For the text-containing cell, return its midpoint in (X, Y) coordinate format. 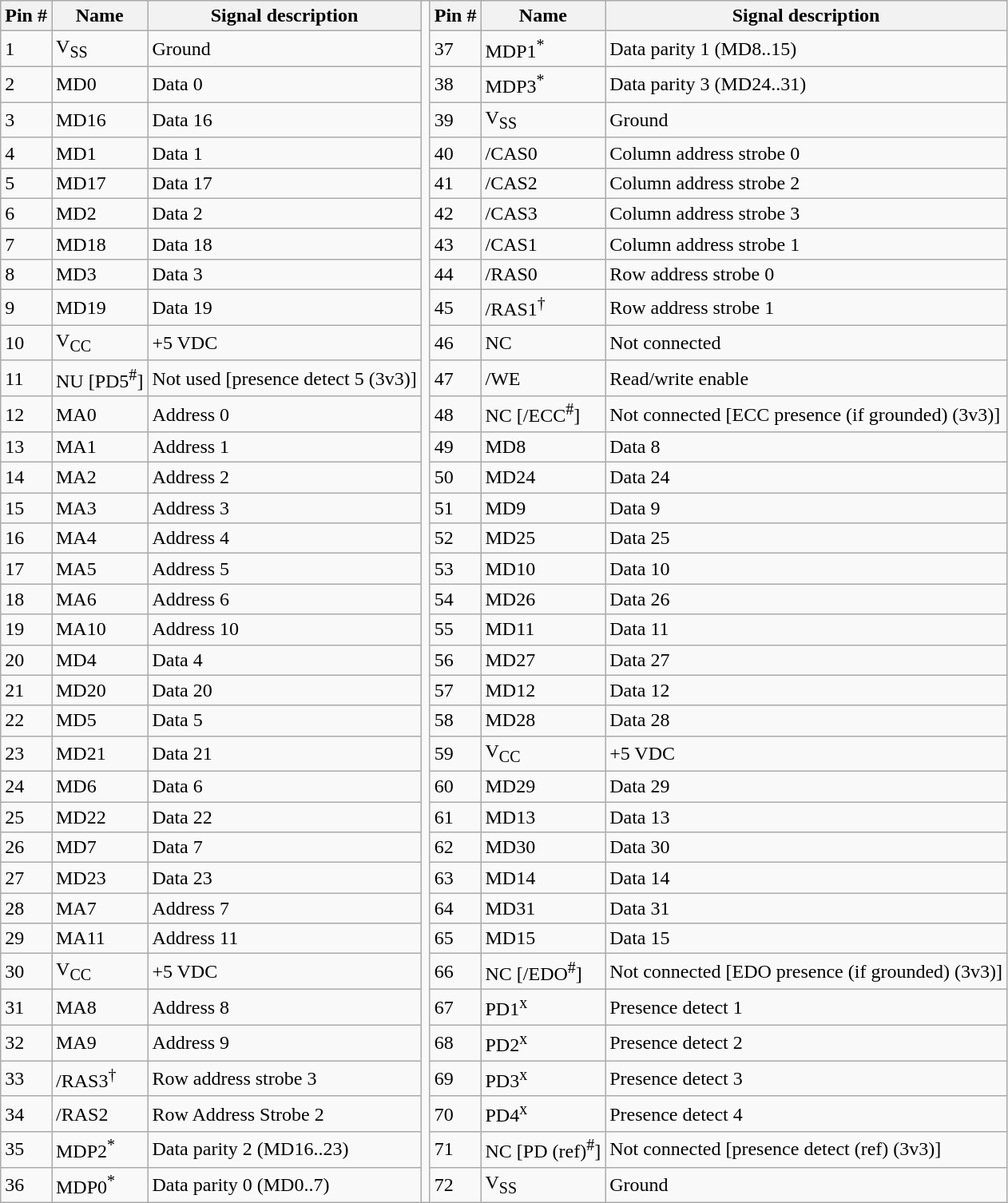
45 (455, 308)
MA9 (99, 1043)
MD1 (99, 153)
59 (455, 753)
Column address strobe 3 (807, 213)
MD7 (99, 848)
14 (26, 478)
MD13 (543, 817)
Row address strobe 0 (807, 275)
8 (26, 275)
MD30 (543, 848)
7 (26, 244)
Address 6 (284, 599)
Address 4 (284, 538)
50 (455, 478)
MA3 (99, 508)
MD25 (543, 538)
47 (455, 379)
NC (543, 343)
Data 23 (284, 878)
61 (455, 817)
MA11 (99, 939)
Address 9 (284, 1043)
Data parity 2 (MD16..23) (284, 1150)
MD4 (99, 660)
Data 16 (284, 120)
/RAS0 (543, 275)
Data 8 (807, 447)
Data 30 (807, 848)
Data 25 (807, 538)
MD24 (543, 478)
MD8 (543, 447)
24 (26, 787)
MD5 (99, 721)
65 (455, 939)
66 (455, 971)
MA5 (99, 569)
51 (455, 508)
62 (455, 848)
Address 2 (284, 478)
10 (26, 343)
41 (455, 183)
19 (26, 629)
MD27 (543, 660)
3 (26, 120)
58 (455, 721)
MD21 (99, 753)
69 (455, 1078)
MD3 (99, 275)
6 (26, 213)
Data 7 (284, 848)
MA7 (99, 908)
21 (26, 690)
5 (26, 183)
MD20 (99, 690)
12 (26, 414)
53 (455, 569)
Address 0 (284, 414)
17 (26, 569)
Not connected [EDO presence (if grounded) (3v3)] (807, 971)
36 (26, 1185)
26 (26, 848)
71 (455, 1150)
34 (26, 1114)
PD2x (543, 1043)
MDP0* (99, 1185)
Not connected [presence detect (ref) (3v3)] (807, 1150)
Column address strobe 1 (807, 244)
NC [/EDO#] (543, 971)
MD9 (543, 508)
Data parity 0 (MD0..7) (284, 1185)
18 (26, 599)
35 (26, 1150)
PD3x (543, 1078)
22 (26, 721)
Column address strobe 0 (807, 153)
13 (26, 447)
Data 17 (284, 183)
Data 20 (284, 690)
MA8 (99, 1006)
Data 6 (284, 787)
MD16 (99, 120)
MDP3* (543, 85)
64 (455, 908)
54 (455, 599)
Presence detect 3 (807, 1078)
52 (455, 538)
Data 28 (807, 721)
Presence detect 4 (807, 1114)
38 (455, 85)
Address 11 (284, 939)
68 (455, 1043)
Data 0 (284, 85)
PD4x (543, 1114)
67 (455, 1006)
33 (26, 1078)
Data 3 (284, 275)
/WE (543, 379)
Data 15 (807, 939)
NC [PD (ref)#] (543, 1150)
44 (455, 275)
MD11 (543, 629)
NU [PD5#] (99, 379)
MD18 (99, 244)
Data 27 (807, 660)
Data 22 (284, 817)
2 (26, 85)
Column address strobe 2 (807, 183)
Data 9 (807, 508)
Data 14 (807, 878)
11 (26, 379)
Data 21 (284, 753)
28 (26, 908)
Data parity 1 (MD8..15) (807, 50)
/CAS1 (543, 244)
43 (455, 244)
Not used [presence detect 5 (3v3)] (284, 379)
MD28 (543, 721)
Address 7 (284, 908)
MD2 (99, 213)
Address 1 (284, 447)
MD22 (99, 817)
60 (455, 787)
37 (455, 50)
63 (455, 878)
Presence detect 2 (807, 1043)
49 (455, 447)
/CAS3 (543, 213)
70 (455, 1114)
MDP1* (543, 50)
Row address strobe 1 (807, 308)
27 (26, 878)
MD15 (543, 939)
MD29 (543, 787)
Data 24 (807, 478)
9 (26, 308)
55 (455, 629)
Not connected (807, 343)
23 (26, 753)
Data 10 (807, 569)
30 (26, 971)
Data 26 (807, 599)
/RAS1† (543, 308)
/CAS0 (543, 153)
Read/write enable (807, 379)
42 (455, 213)
MD0 (99, 85)
25 (26, 817)
48 (455, 414)
MD31 (543, 908)
Row address strobe 3 (284, 1078)
MD26 (543, 599)
Address 5 (284, 569)
Data 11 (807, 629)
15 (26, 508)
Presence detect 1 (807, 1006)
MD17 (99, 183)
MDP2* (99, 1150)
Address 10 (284, 629)
4 (26, 153)
Data 18 (284, 244)
31 (26, 1006)
/RAS3† (99, 1078)
1 (26, 50)
MA2 (99, 478)
/CAS2 (543, 183)
Data 13 (807, 817)
Row Address Strobe 2 (284, 1114)
Data 2 (284, 213)
Data 31 (807, 908)
MD6 (99, 787)
/RAS2 (99, 1114)
29 (26, 939)
40 (455, 153)
MA6 (99, 599)
Data 29 (807, 787)
Data 19 (284, 308)
57 (455, 690)
MA10 (99, 629)
Data 12 (807, 690)
Address 3 (284, 508)
20 (26, 660)
MD19 (99, 308)
Data parity 3 (MD24..31) (807, 85)
16 (26, 538)
Data 1 (284, 153)
Not connected [ECC presence (if grounded) (3v3)] (807, 414)
NC [/ECC#] (543, 414)
MD14 (543, 878)
PD1x (543, 1006)
46 (455, 343)
32 (26, 1043)
39 (455, 120)
MA0 (99, 414)
Address 8 (284, 1006)
Data 4 (284, 660)
MA1 (99, 447)
MA4 (99, 538)
Data 5 (284, 721)
MD12 (543, 690)
MD10 (543, 569)
56 (455, 660)
72 (455, 1185)
MD23 (99, 878)
